Detect which cell encompasses the target text, then output its [X, Y] center coordinate. 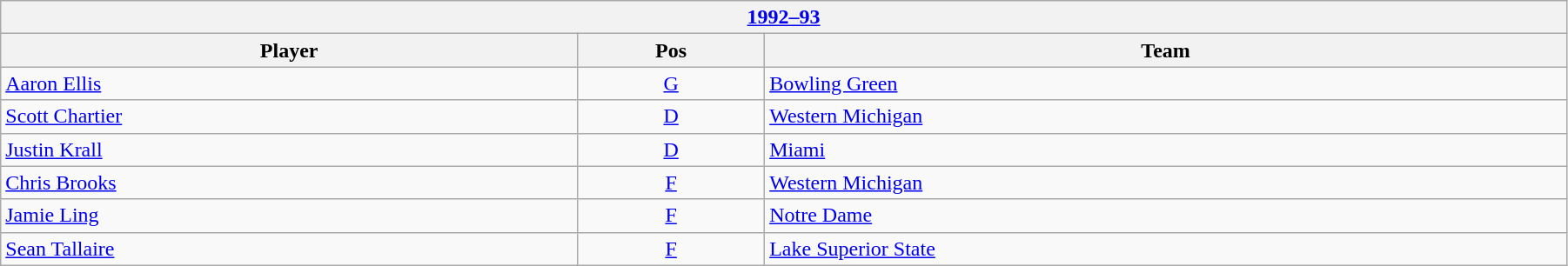
Miami [1166, 150]
Justin Krall [289, 150]
Team [1166, 50]
Sean Tallaire [289, 249]
Pos [672, 50]
Notre Dame [1166, 216]
Scott Chartier [289, 116]
1992–93 [784, 17]
Lake Superior State [1166, 249]
Bowling Green [1166, 83]
G [672, 83]
Player [289, 50]
Aaron Ellis [289, 83]
Jamie Ling [289, 216]
Chris Brooks [289, 183]
